Pinpoint the cell where the given text exists, returning its (x, y) midpoint coordinate. 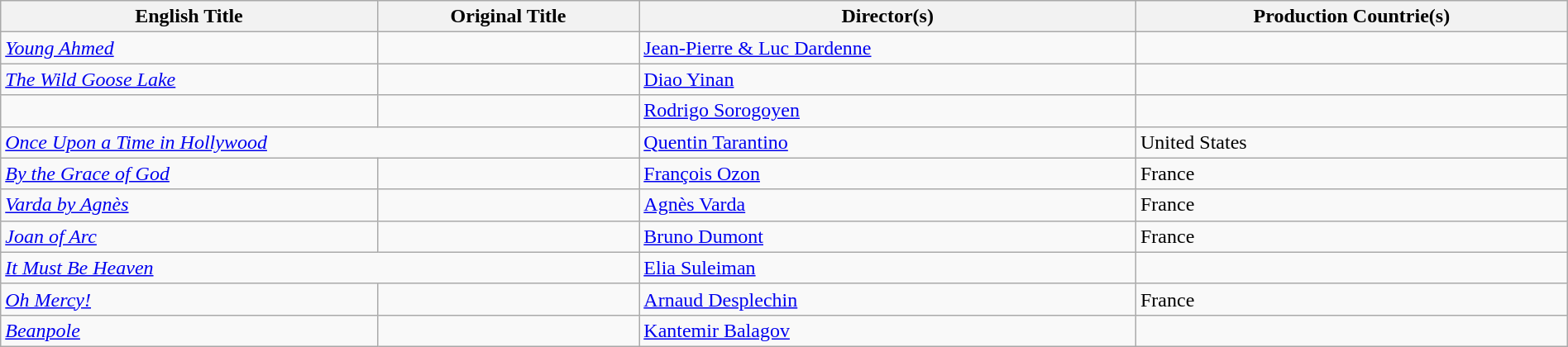
François Ozon (888, 173)
Diao Yinan (888, 79)
Director(s) (888, 17)
Young Ahmed (189, 48)
Once Upon a Time in Hollywood (320, 142)
Joan of Arc (189, 236)
Bruno Dumont (888, 236)
Production Countrie(s) (1351, 17)
Rodrigo Sorogoyen (888, 111)
Agnès Varda (888, 205)
United States (1351, 142)
Kantemir Balagov (888, 330)
Beanpole (189, 330)
Original Title (508, 17)
English Title (189, 17)
Varda by Agnès (189, 205)
Jean-Pierre & Luc Dardenne (888, 48)
Elia Suleiman (888, 268)
By the Grace of God (189, 173)
Oh Mercy! (189, 299)
Arnaud Desplechin (888, 299)
It Must Be Heaven (320, 268)
Quentin Tarantino (888, 142)
The Wild Goose Lake (189, 79)
